Capture the cell that displays the provided text and extract its [x, y] central coordinate. 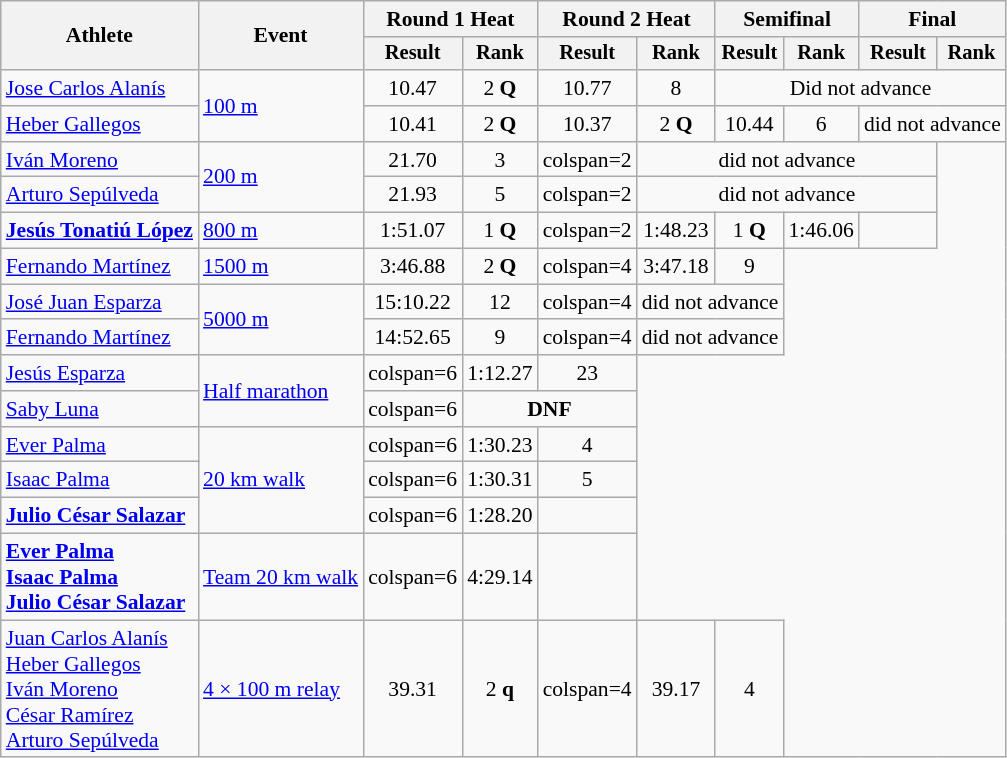
Saby Luna [100, 409]
14:52.65 [412, 338]
21.70 [412, 160]
3:46.88 [412, 267]
12 [500, 302]
8 [676, 88]
Round 1 Heat [450, 19]
DNF [550, 409]
1:12.27 [500, 373]
20 km walk [280, 480]
Final [932, 19]
Julio César Salazar [100, 516]
39.31 [412, 689]
10.44 [749, 124]
Jesús Tonatiú López [100, 231]
Athlete [100, 36]
José Juan Esparza [100, 302]
10.37 [588, 124]
3:47.18 [676, 267]
1:48.23 [676, 231]
Ever Palma [100, 445]
Semifinal [787, 19]
23 [588, 373]
15:10.22 [412, 302]
Isaac Palma [100, 480]
10.77 [588, 88]
Ever PalmaIsaac PalmaJulio César Salazar [100, 578]
Arturo Sepúlveda [100, 195]
21.93 [412, 195]
39.17 [676, 689]
Heber Gallegos [100, 124]
Event [280, 36]
1:51.07 [412, 231]
Round 2 Heat [627, 19]
5000 m [280, 320]
Iván Moreno [100, 160]
100 m [280, 106]
Juan Carlos AlanísHeber GallegosIván MorenoCésar RamírezArturo Sepúlveda [100, 689]
1500 m [280, 267]
10.47 [412, 88]
10.41 [412, 124]
Half marathon [280, 390]
1:28.20 [500, 516]
3 [500, 160]
4 × 100 m relay [280, 689]
Jose Carlos Alanís [100, 88]
2 q [500, 689]
Jesús Esparza [100, 373]
4:29.14 [500, 578]
Did not advance [860, 88]
1:46.06 [820, 231]
6 [820, 124]
Team 20 km walk [280, 578]
800 m [280, 231]
1:30.31 [500, 480]
200 m [280, 178]
1:30.23 [500, 445]
